Search for the cell housing the specified text and yield its [x, y] center coordinate. 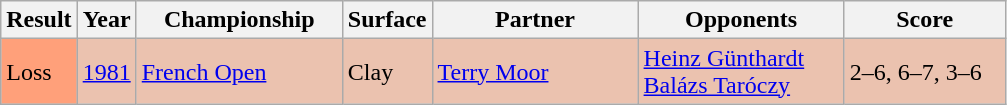
Clay [387, 72]
Terry Moor [535, 72]
Score [924, 20]
Heinz Günthardt Balázs Taróczy [741, 72]
1981 [106, 72]
Result [39, 20]
Loss [39, 72]
Championship [239, 20]
Year [106, 20]
Surface [387, 20]
Partner [535, 20]
2–6, 6–7, 3–6 [924, 72]
Opponents [741, 20]
French Open [239, 72]
